Capture the cell that displays the provided text and extract its (x, y) central coordinate. 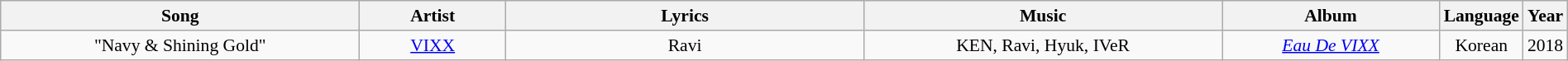
Ravi (685, 45)
Year (1545, 16)
Music (1044, 16)
Korean (1482, 45)
Album (1331, 16)
"Navy & Shining Gold" (180, 45)
Artist (433, 16)
KEN, Ravi, Hyuk, IVeR (1044, 45)
2018 (1545, 45)
VIXX (433, 45)
Song (180, 16)
Language (1482, 16)
Eau De VIXX (1331, 45)
Lyrics (685, 16)
